Detect which cell encompasses the target text, then output its [x, y] center coordinate. 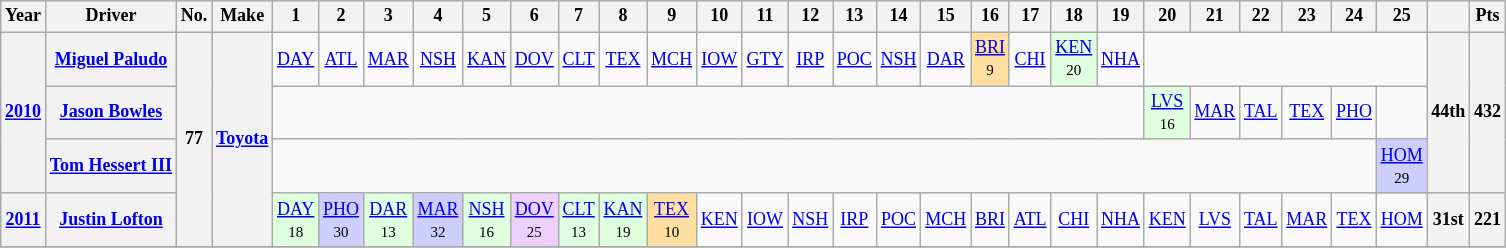
14 [898, 16]
MAR32 [438, 220]
1 [296, 16]
11 [765, 16]
16 [990, 16]
21 [1215, 16]
DOV25 [534, 220]
44th [1448, 112]
25 [1402, 16]
18 [1074, 16]
No. [194, 16]
DAY [296, 59]
HOM [1402, 220]
2010 [24, 112]
GTY [765, 59]
Jason Bowles [110, 113]
PHO [1354, 113]
8 [623, 16]
5 [487, 16]
17 [1030, 16]
31st [1448, 220]
22 [1261, 16]
BRI9 [990, 59]
2011 [24, 220]
DAR13 [388, 220]
KAN19 [623, 220]
23 [1307, 16]
DAR [946, 59]
Toyota [242, 140]
DOV [534, 59]
CLT [578, 59]
LVS [1215, 220]
13 [855, 16]
2 [342, 16]
BRI [990, 220]
432 [1488, 112]
Tom Hessert III [110, 166]
Make [242, 16]
Justin Lofton [110, 220]
221 [1488, 220]
12 [810, 16]
KEN20 [1074, 59]
HOM29 [1402, 166]
19 [1121, 16]
KAN [487, 59]
DAY18 [296, 220]
15 [946, 16]
NSH16 [487, 220]
TEX10 [672, 220]
3 [388, 16]
6 [534, 16]
CLT13 [578, 220]
Driver [110, 16]
9 [672, 16]
Year [24, 16]
4 [438, 16]
20 [1167, 16]
10 [719, 16]
24 [1354, 16]
PHO30 [342, 220]
Pts [1488, 16]
Miguel Paludo [110, 59]
77 [194, 140]
LVS16 [1167, 113]
7 [578, 16]
